Return [X, Y] of the center of cell containing provided text 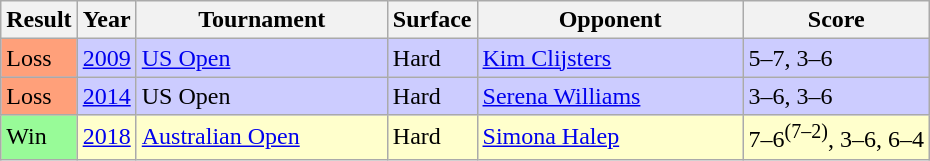
2014 [106, 96]
Tournament [262, 20]
Score [836, 20]
3–6, 3–6 [836, 96]
Year [106, 20]
2018 [106, 138]
Result [39, 20]
7–6(7–2), 3–6, 6–4 [836, 138]
Simona Halep [610, 138]
Surface [432, 20]
5–7, 3–6 [836, 58]
Opponent [610, 20]
2009 [106, 58]
Win [39, 138]
Kim Clijsters [610, 58]
Serena Williams [610, 96]
Australian Open [262, 138]
